Detect which cell encompasses the target text, then output its [x, y] center coordinate. 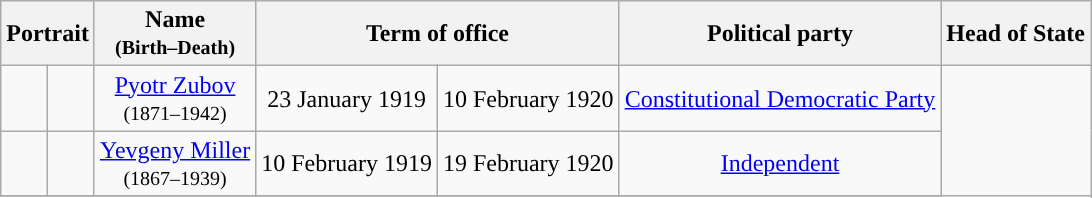
Political party [780, 34]
Independent [780, 164]
10 February 1919 [347, 164]
23 January 1919 [347, 98]
Head of State [1016, 34]
Pyotr Zubov(1871–1942) [174, 98]
10 February 1920 [528, 98]
Constitutional Democratic Party [780, 98]
19 February 1920 [528, 164]
Name(Birth–Death) [174, 34]
Yevgeny Miller(1867–1939) [174, 164]
Portrait [48, 34]
Term of office [438, 34]
